Return the [x, y] coordinate for the center point of the cell that contains the specified text.  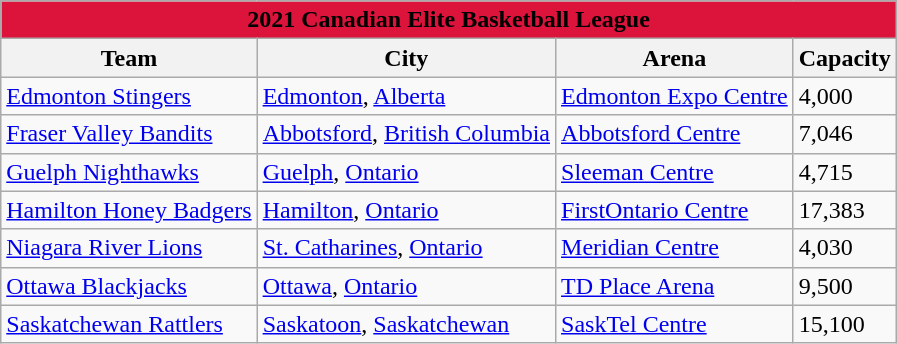
Meridian Centre [675, 248]
Team [129, 58]
Hamilton, Ontario [406, 210]
Fraser Valley Bandits [129, 134]
Abbotsford, British Columbia [406, 134]
FirstOntario Centre [675, 210]
17,383 [844, 210]
Abbotsford Centre [675, 134]
Edmonton Stingers [129, 96]
St. Catharines, Ontario [406, 248]
Niagara River Lions [129, 248]
SaskTel Centre [675, 324]
Guelph, Ontario [406, 172]
15,100 [844, 324]
Hamilton Honey Badgers [129, 210]
4,715 [844, 172]
Edmonton Expo Centre [675, 96]
2021 Canadian Elite Basketball League [449, 20]
City [406, 58]
Ottawa Blackjacks [129, 286]
4,030 [844, 248]
4,000 [844, 96]
Arena [675, 58]
Capacity [844, 58]
9,500 [844, 286]
Saskatoon, Saskatchewan [406, 324]
7,046 [844, 134]
Sleeman Centre [675, 172]
Ottawa, Ontario [406, 286]
Guelph Nighthawks [129, 172]
Edmonton, Alberta [406, 96]
Saskatchewan Rattlers [129, 324]
TD Place Arena [675, 286]
